Return [x, y] of the center of cell containing provided text 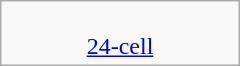
24-cell [120, 34]
